Identify which cell holds the provided text, then report its (x, y) central coordinate. 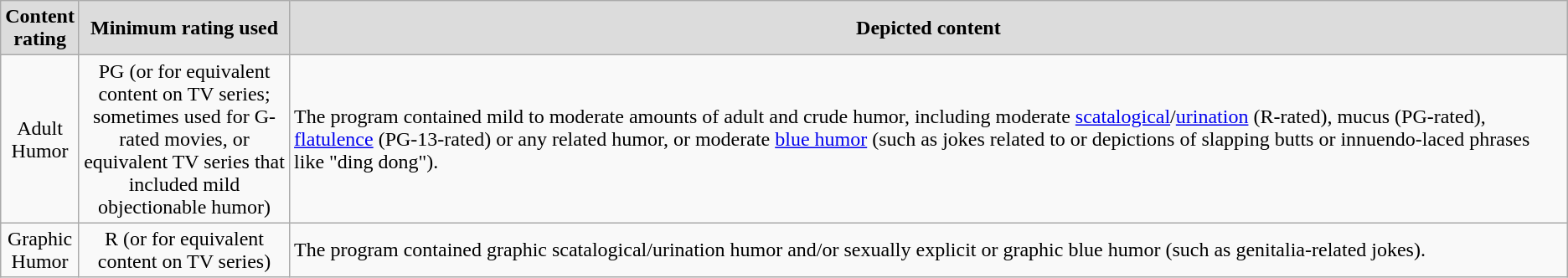
PG (or for equivalent content on TV series; sometimes used for G-rated movies, or equivalent TV series that included mild objectionable humor) (184, 139)
Adult Humor (40, 139)
R (or for equivalent content on TV series) (184, 250)
Minimum rating used (184, 28)
Content rating (40, 28)
Depicted content (929, 28)
Graphic Humor (40, 250)
The program contained graphic scatalogical/urination humor and/or sexually explicit or graphic blue humor (such as genitalia-related jokes). (929, 250)
